Determine the [X, Y] coordinate at the center of the cell enclosing the given text.  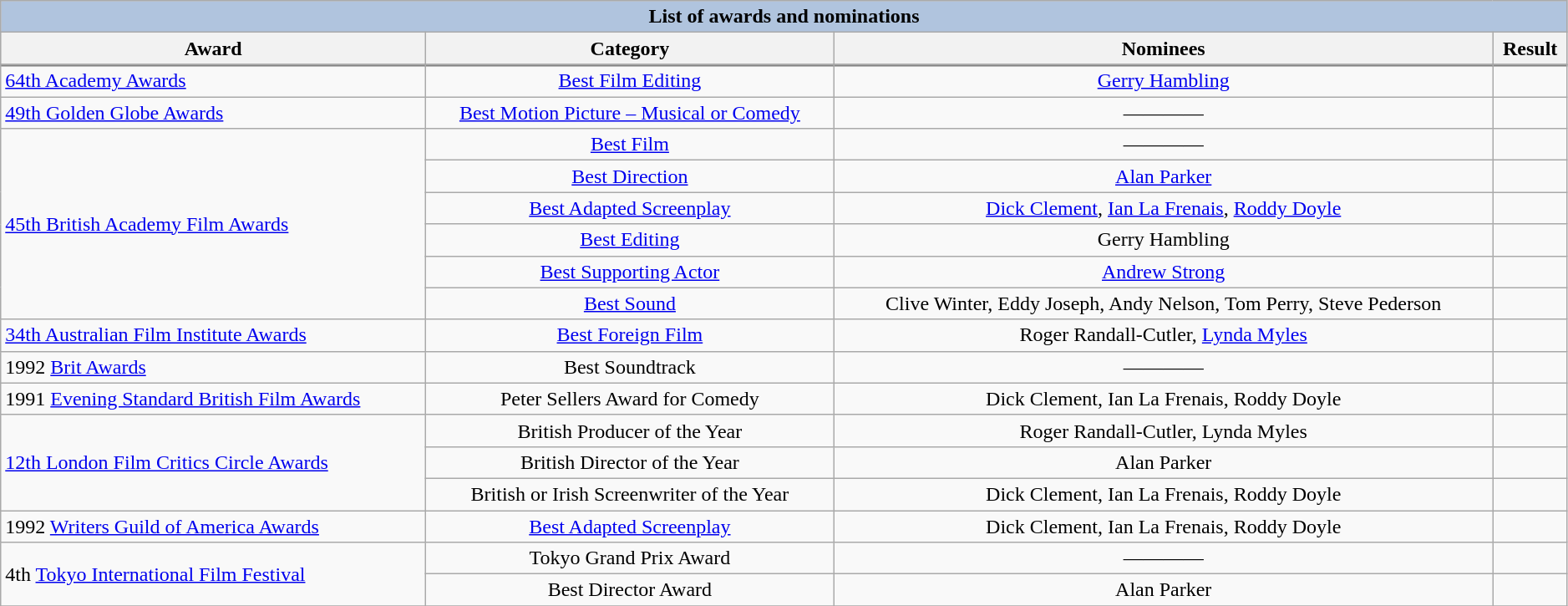
1992 Writers Guild of America Awards [214, 526]
British Director of the Year [630, 462]
Best Supporting Actor [630, 272]
Clive Winter, Eddy Joseph, Andy Nelson, Tom Perry, Steve Pederson [1163, 303]
Best Film [630, 145]
Best Motion Picture – Musical or Comedy [630, 113]
Best Direction [630, 176]
British Producer of the Year [630, 430]
Result [1530, 48]
Award [214, 48]
Peter Sellers Award for Comedy [630, 399]
1992 Brit Awards [214, 367]
1991 Evening Standard British Film Awards [214, 399]
List of awards and nominations [784, 17]
Best Editing [630, 240]
Andrew Strong [1163, 272]
64th Academy Awards [214, 81]
Best Sound [630, 303]
Best Soundtrack [630, 367]
4th Tokyo International Film Festival [214, 574]
Best Film Editing [630, 81]
Tokyo Grand Prix Award [630, 558]
Best Director Award [630, 590]
49th Golden Globe Awards [214, 113]
Best Foreign Film [630, 335]
12th London Film Critics Circle Awards [214, 462]
Nominees [1163, 48]
British or Irish Screenwriter of the Year [630, 494]
Category [630, 48]
34th Australian Film Institute Awards [214, 335]
45th British Academy Film Awards [214, 224]
